Search for the cell housing the specified text and yield its (X, Y) center coordinate. 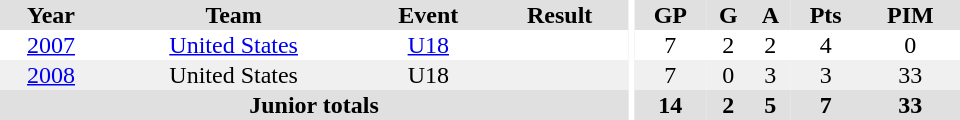
4 (826, 45)
PIM (910, 15)
G (728, 15)
Pts (826, 15)
5 (770, 105)
2008 (51, 75)
GP (670, 15)
Result (560, 15)
Year (51, 15)
Event (428, 15)
14 (670, 105)
2007 (51, 45)
Junior totals (314, 105)
A (770, 15)
Team (234, 15)
